Determine the (X, Y) coordinate at the center of the cell enclosing the given text.  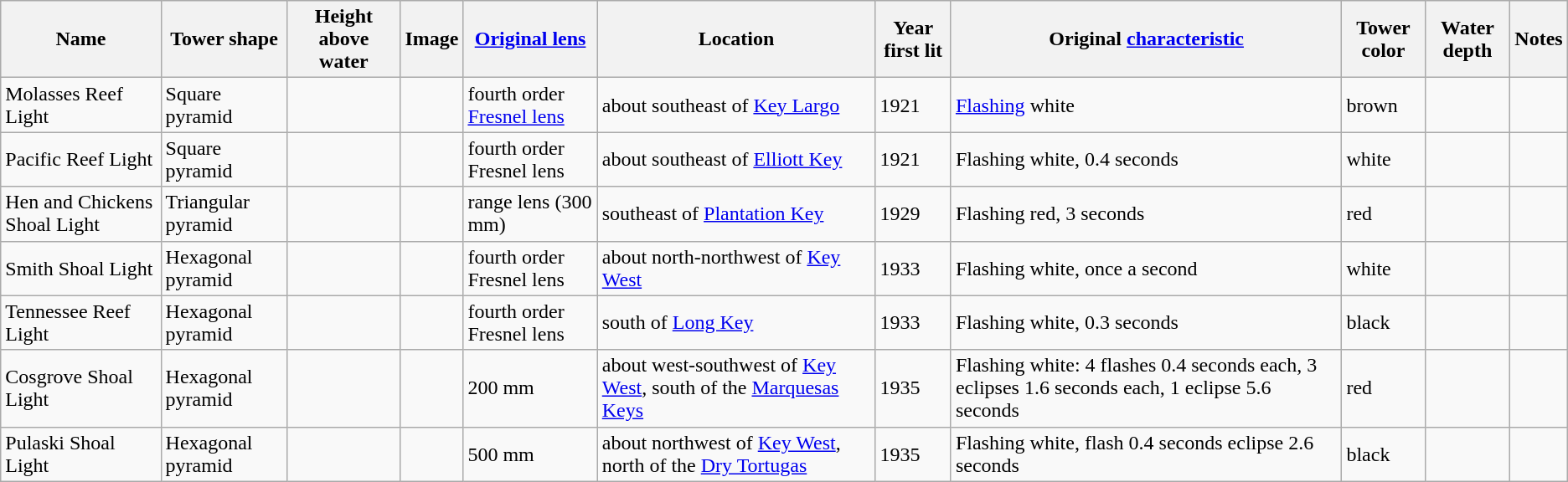
Location (736, 39)
Water depth (1467, 39)
Flashing white, 0.4 seconds (1146, 159)
Pacific Reef Light (80, 159)
Flashing white, once a second (1146, 268)
Flashing white: 4 flashes 0.4 seconds each, 3 eclipses 1.6 seconds each, 1 eclipse 5.6 seconds (1146, 388)
Tennessee Reef Light (80, 323)
500 mm (530, 454)
Notes (1539, 39)
Flashing white, 0.3 seconds (1146, 323)
Molasses Reef Light (80, 105)
Smith Shoal Light (80, 268)
brown (1384, 105)
Hen and Chickens Shoal Light (80, 214)
Triangular pyramid (224, 214)
Cosgrove Shoal Light (80, 388)
200 mm (530, 388)
about north-northwest of Key West (736, 268)
Image (432, 39)
Original lens (530, 39)
range lens (300 mm) (530, 214)
south of Long Key (736, 323)
about southeast of Elliott Key (736, 159)
Flashing white, flash 0.4 seconds eclipse 2.6 seconds (1146, 454)
Tower color (1384, 39)
Pulaski Shoal Light (80, 454)
about southeast of Key Largo (736, 105)
Original characteristic (1146, 39)
Name (80, 39)
Height above water (343, 39)
Flashing red, 3 seconds (1146, 214)
southeast of Plantation Key (736, 214)
about northwest of Key West, north of the Dry Tortugas (736, 454)
Year first lit (913, 39)
1929 (913, 214)
about west-southwest of Key West, south of the Marquesas Keys (736, 388)
Flashing white (1146, 105)
Tower shape (224, 39)
